Detect which cell encompasses the target text, then output its [x, y] center coordinate. 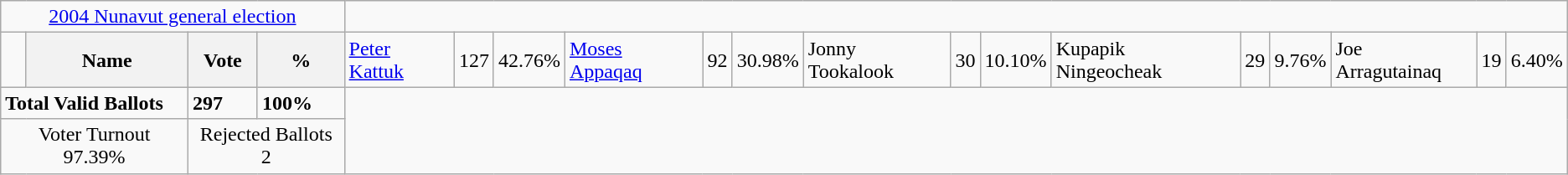
Name [107, 60]
Moses Appaqaq [633, 60]
Voter Turnout 97.39% [95, 146]
92 [717, 60]
Jonny Tookalook [877, 60]
Total Valid Ballots [95, 103]
42.76% [529, 60]
10.10% [1015, 60]
297 [223, 103]
30 [965, 60]
19 [1491, 60]
2004 Nunavut general election [173, 17]
Vote [223, 60]
Kupapik Ningeocheak [1146, 60]
Peter Kattuk [399, 60]
9.76% [1300, 60]
6.40% [1536, 60]
29 [1255, 60]
Rejected Ballots 2 [266, 146]
100% [301, 103]
30.98% [767, 60]
% [301, 60]
127 [474, 60]
Joe Arragutainaq [1404, 60]
